Return [x, y] of the center of cell containing provided text 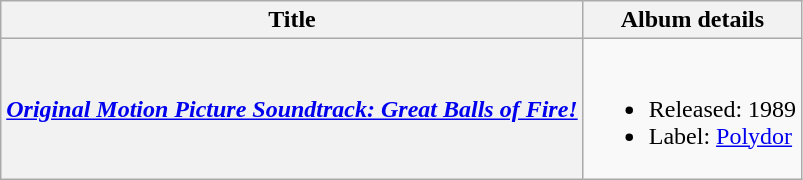
Released: 1989Label: Polydor [692, 109]
Album details [692, 20]
Title [292, 20]
Original Motion Picture Soundtrack: Great Balls of Fire! [292, 109]
